Scan for the cell matching the given text and deliver its [X, Y] coordinate at center. 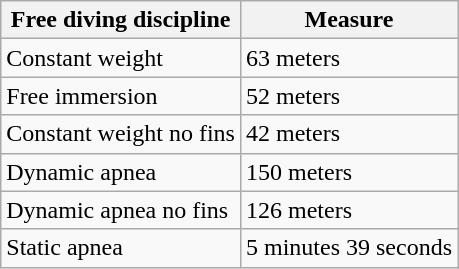
Dynamic apnea [121, 172]
150 meters [348, 172]
Free diving discipline [121, 20]
Constant weight no fins [121, 134]
Constant weight [121, 58]
126 meters [348, 210]
63 meters [348, 58]
Dynamic apnea no fins [121, 210]
Static apnea [121, 248]
42 meters [348, 134]
52 meters [348, 96]
Measure [348, 20]
5 minutes 39 seconds [348, 248]
Free immersion [121, 96]
